Return (X, Y) of the center of cell containing provided text 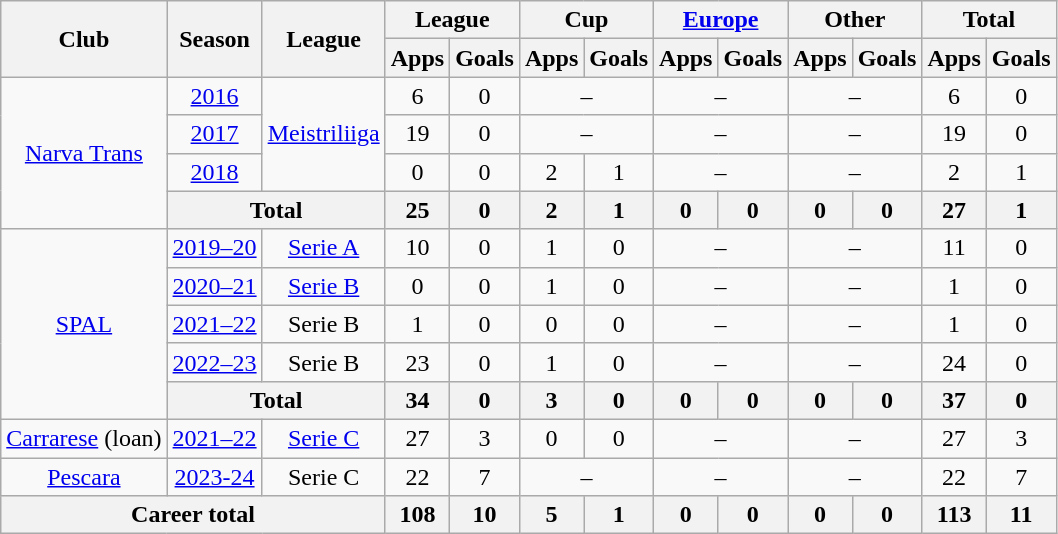
2022–23 (214, 362)
Other (855, 20)
113 (954, 515)
Cup (586, 20)
Season (214, 39)
34 (417, 400)
5 (551, 515)
2020–21 (214, 286)
23 (417, 362)
2019–20 (214, 248)
2016 (214, 96)
Carrarese (loan) (84, 438)
108 (417, 515)
2017 (214, 134)
Pescara (84, 477)
25 (417, 210)
SPAL (84, 324)
Career total (193, 515)
Meistriliiga (324, 134)
2018 (214, 172)
2023-24 (214, 477)
24 (954, 362)
Europe (721, 20)
Serie A (324, 248)
Club (84, 39)
Narva Trans (84, 153)
37 (954, 400)
